Search for the cell housing the specified text and yield its [x, y] center coordinate. 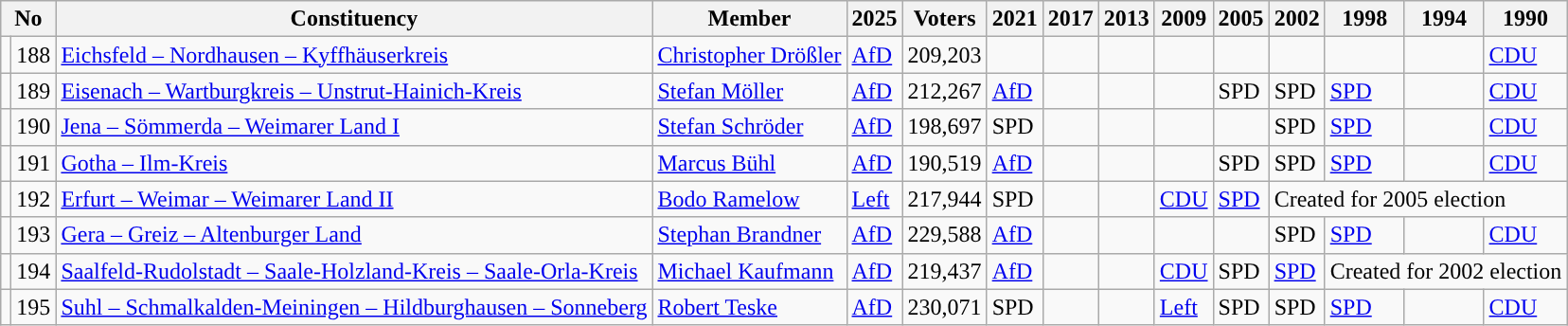
Christopher Drößler [750, 55]
Constituency [354, 19]
Member [750, 19]
209,203 [945, 55]
Suhl – Schmalkalden-Meiningen – Hildburghausen – Sonneberg [354, 307]
2005 [1240, 19]
191 [34, 163]
Michael Kaufmann [750, 271]
Bodo Ramelow [750, 199]
1998 [1364, 19]
190,519 [945, 163]
Robert Teske [750, 307]
Stephan Brandner [750, 235]
195 [34, 307]
Stefan Schröder [750, 127]
Marcus Bühl [750, 163]
2025 [875, 19]
Gera – Greiz – Altenburger Land [354, 235]
No [28, 19]
2013 [1127, 19]
198,697 [945, 127]
189 [34, 91]
2017 [1070, 19]
Gotha – Ilm-Kreis [354, 163]
229,588 [945, 235]
Saalfeld-Rudolstadt – Saale-Holzland-Kreis – Saale-Orla-Kreis [354, 271]
212,267 [945, 91]
194 [34, 271]
193 [34, 235]
1994 [1444, 19]
Created for 2002 election [1446, 271]
188 [34, 55]
2009 [1184, 19]
192 [34, 199]
2002 [1297, 19]
Stefan Möller [750, 91]
219,437 [945, 271]
Voters [945, 19]
Eisenach – Wartburgkreis – Unstrut-Hainich-Kreis [354, 91]
2021 [1015, 19]
1990 [1525, 19]
230,071 [945, 307]
Created for 2005 election [1418, 199]
Erfurt – Weimar – Weimarer Land II [354, 199]
190 [34, 127]
Eichsfeld – Nordhausen – Kyffhäuserkreis [354, 55]
217,944 [945, 199]
Jena – Sömmerda – Weimarer Land I [354, 127]
